Return (X, Y) of the center of cell containing provided text 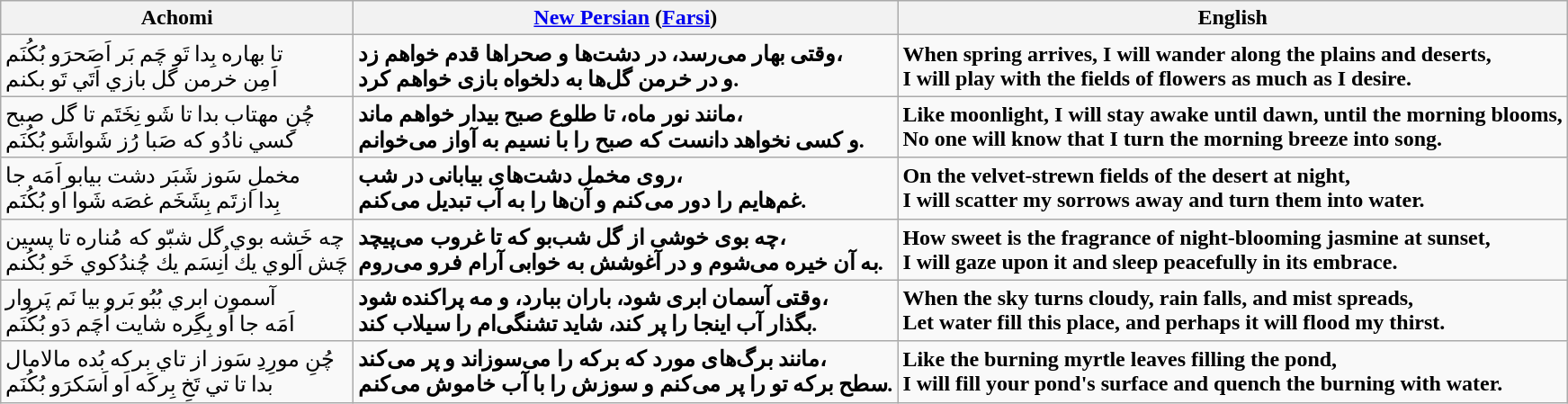
When spring arrives, I will wander along the plains and deserts,I will play with the fields of flowers as much as I desire. (1232, 66)
تا بهاره بِدا تَو چَم بَر اَصَحرَو بُكُنَماَمِن خرمن گل بازي اَتَي تَو بكنم (177, 66)
چُنِ مهتاب بدا تا شَو نِخَتَم تا گل صبحكسي نادُو كه صَبا رُز شَواشَو بُكُنَم (177, 127)
Like moonlight, I will stay awake until dawn, until the morning blooms,No one will know that I turn the morning breeze into song. (1232, 127)
New Persian (Farsi) (626, 18)
آسمون ابري بُبُو بَرو بيا نَم پَرواراَمَه جا اَو بِگِره شايت اُچَم دَو بُكُنَم (177, 310)
مخملِ سَوز شَبَر دشت بيابو اَمَه جابِدا ازتَم بِشَخَم غصَه شَوا اَو بُكُنَم (177, 188)
English (1232, 18)
چُنِ مورِدِ سَوز از تاي بركه بُده مالامالبدا تا تي تَخِ بِركَه اَو اَسَكرَو بُكُنَم (177, 372)
Like the burning myrtle leaves filling the pond,I will fill your pond's surface and quench the burning with water. (1232, 372)
روی مخمل دشت‌های بیابانی در شب،غم‌هایم را دور می‌کنم و آن‌ها را به آب تبدیل می‌کنم. (626, 188)
When the sky turns cloudy, rain falls, and mist spreads,Let water fill this place, and perhaps it will flood my thirst. (1232, 310)
How sweet is the fragrance of night-blooming jasmine at sunset,I will gaze upon it and sleep peacefully in its embrace. (1232, 249)
چه بوی خوشی از گل شب‌بو که تا غروب می‌پیچد،به آن خیره می‌شوم و در آغوشش به خوابی آرام فرو می‌روم. (626, 249)
وقتی بهار می‌رسد، در دشت‌ها و صحراها قدم خواهم زد،و در خرمن گل‌ها به دلخواه بازی خواهم کرد. (626, 66)
چه خَشه بوي گل شبّو كه مُناره تا پسينچَش اَلوي يك اُنِسَم يك چُندُكوي خَو بُكُنم (177, 249)
مانند برگ‌های مورد که برکه را می‌سوزاند و پر می‌کند،سطح برکه تو را پر می‌کنم و سوزش را با آب خاموش می‌کنم. (626, 372)
وقتی آسمان ابری شود، باران ببارد، و مه پراکنده شود،بگذار آب اینجا را پر کند، شاید تشنگی‌ام را سیلاب کند. (626, 310)
On the velvet-strewn fields of the desert at night,I will scatter my sorrows away and turn them into water. (1232, 188)
مانند نور ماه، تا طلوع صبح بیدار خواهم ماند،و کسی نخواهد دانست که صبح را با نسیم به آواز می‌خوانم. (626, 127)
Achomi (177, 18)
